Locate the cell with the specified text and output its (X, Y) center coordinate. 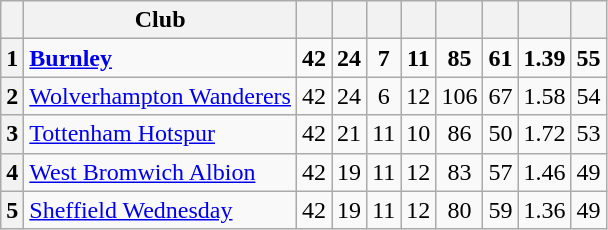
3 (12, 134)
67 (500, 96)
55 (588, 58)
83 (460, 172)
80 (460, 210)
Sheffield Wednesday (160, 210)
86 (460, 134)
54 (588, 96)
6 (384, 96)
5 (12, 210)
1.36 (544, 210)
57 (500, 172)
7 (384, 58)
1.46 (544, 172)
1.72 (544, 134)
Club (160, 20)
4 (12, 172)
1 (12, 58)
Burnley (160, 58)
53 (588, 134)
10 (418, 134)
1.39 (544, 58)
85 (460, 58)
West Bromwich Albion (160, 172)
Wolverhampton Wanderers (160, 96)
106 (460, 96)
61 (500, 58)
59 (500, 210)
50 (500, 134)
21 (350, 134)
1.58 (544, 96)
2 (12, 96)
Tottenham Hotspur (160, 134)
